Determine the [X, Y] coordinate at the center of the cell enclosing the given text.  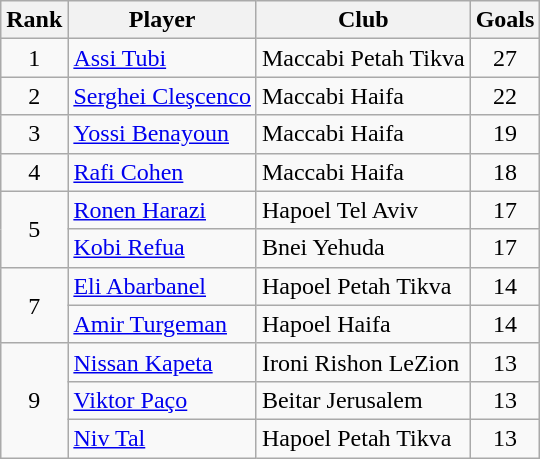
Hapoel Haifa [363, 324]
Maccabi Petah Tikva [363, 58]
4 [34, 172]
Ironi Rishon LeZion [363, 362]
Amir Turgeman [162, 324]
Rafi Cohen [162, 172]
2 [34, 96]
Niv Tal [162, 438]
18 [505, 172]
Rank [34, 20]
Beitar Jerusalem [363, 400]
Yossi Benayoun [162, 134]
Ronen Harazi [162, 210]
Player [162, 20]
5 [34, 229]
9 [34, 400]
Nissan Kapeta [162, 362]
Viktor Paço [162, 400]
Bnei Yehuda [363, 248]
Eli Abarbanel [162, 286]
19 [505, 134]
Kobi Refua [162, 248]
27 [505, 58]
22 [505, 96]
Assi Tubi [162, 58]
Club [363, 20]
3 [34, 134]
1 [34, 58]
Goals [505, 20]
Hapoel Tel Aviv [363, 210]
Serghei Cleşcenco [162, 96]
7 [34, 305]
